Find where the given text appears and provide that cell's center as [X, Y] coordinate. 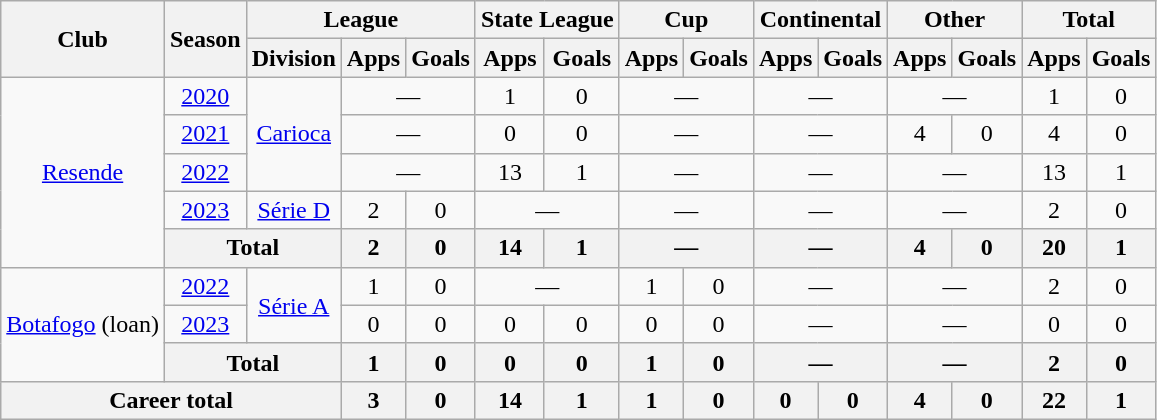
State League [547, 20]
20 [1054, 248]
Club [83, 39]
Season [205, 39]
League [360, 20]
Division [294, 58]
Série D [294, 210]
Botafogo (loan) [83, 324]
2021 [205, 134]
Other [955, 20]
Série A [294, 305]
2020 [205, 96]
Career total [172, 400]
Resende [83, 172]
22 [1054, 400]
Continental [820, 20]
Cup [686, 20]
Carioca [294, 134]
3 [373, 400]
